From the cell containing the given text, extract its center point as (X, Y) coordinate. 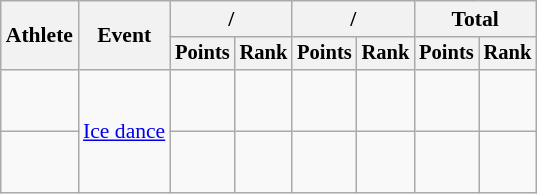
Ice dance (124, 131)
Event (124, 36)
Athlete (40, 36)
Total (475, 19)
